Search for the cell housing the specified text and yield its (X, Y) center coordinate. 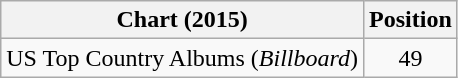
US Top Country Albums (Billboard) (182, 58)
Position (411, 20)
49 (411, 58)
Chart (2015) (182, 20)
